Detect which cell encompasses the target text, then output its (X, Y) center coordinate. 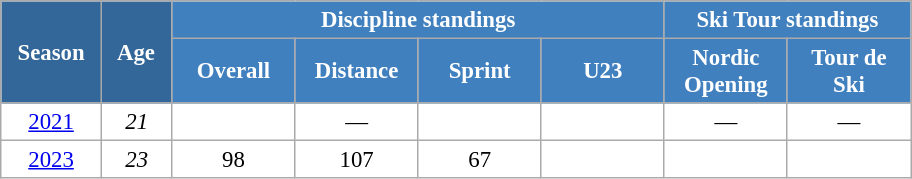
Overall (234, 72)
107 (356, 160)
Age (136, 52)
Distance (356, 72)
2021 (52, 122)
2023 (52, 160)
Tour deSki (848, 72)
NordicOpening (726, 72)
67 (480, 160)
98 (234, 160)
21 (136, 122)
Sprint (480, 72)
Ski Tour standings (787, 20)
Season (52, 52)
U23 (602, 72)
23 (136, 160)
Discipline standings (418, 20)
